For the text-containing cell, return its midpoint in (X, Y) coordinate format. 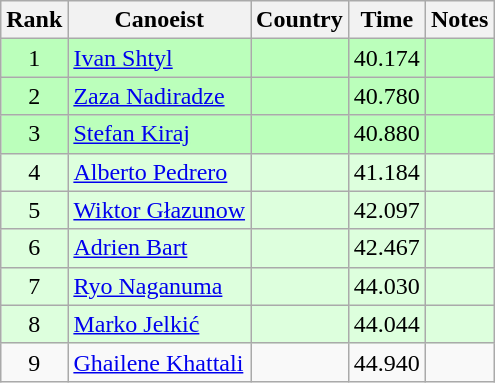
Canoeist (160, 20)
1 (34, 58)
44.030 (386, 286)
4 (34, 172)
Time (386, 20)
9 (34, 362)
3 (34, 134)
Ghailene Khattali (160, 362)
40.780 (386, 96)
40.880 (386, 134)
Zaza Nadiradze (160, 96)
44.940 (386, 362)
Wiktor Głazunow (160, 210)
Marko Jelkić (160, 324)
8 (34, 324)
2 (34, 96)
40.174 (386, 58)
Adrien Bart (160, 248)
41.184 (386, 172)
Alberto Pedrero (160, 172)
44.044 (386, 324)
5 (34, 210)
Notes (459, 20)
Ryo Naganuma (160, 286)
42.467 (386, 248)
42.097 (386, 210)
Stefan Kiraj (160, 134)
Country (300, 20)
Ivan Shtyl (160, 58)
Rank (34, 20)
7 (34, 286)
6 (34, 248)
